Capture the cell that displays the provided text and extract its (x, y) central coordinate. 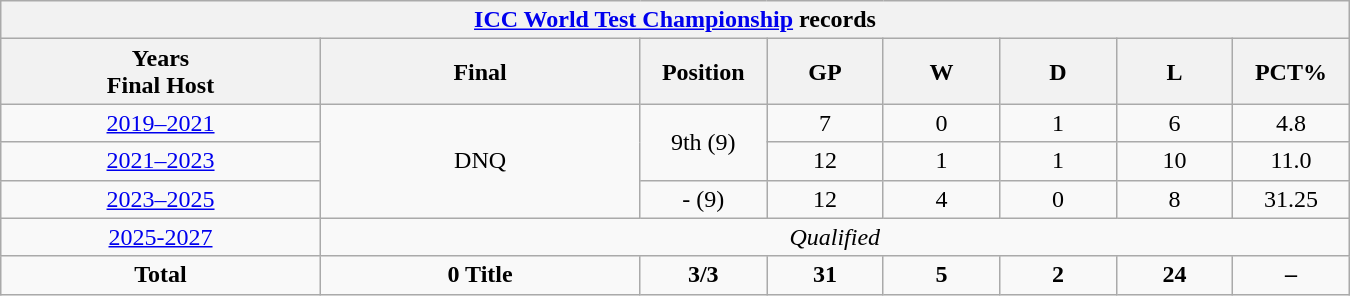
6 (1174, 123)
Final (480, 72)
2019–2021 (161, 123)
L (1174, 72)
10 (1174, 161)
8 (1174, 199)
ICC World Test Championship records (675, 20)
2025-2027 (161, 237)
YearsFinal Host (161, 72)
7 (825, 123)
31 (825, 275)
Position (704, 72)
2 (1058, 275)
2023–2025 (161, 199)
W (941, 72)
31.25 (1292, 199)
5 (941, 275)
0 Title (480, 275)
Qualified (834, 237)
3/3 (704, 275)
2021–2023 (161, 161)
PCT% (1292, 72)
9th (9) (704, 142)
24 (1174, 275)
Total (161, 275)
4.8 (1292, 123)
4 (941, 199)
– (1292, 275)
GP (825, 72)
D (1058, 72)
DNQ (480, 161)
11.0 (1292, 161)
- (9) (704, 199)
